Find where the given text appears and provide that cell's center as [X, Y] coordinate. 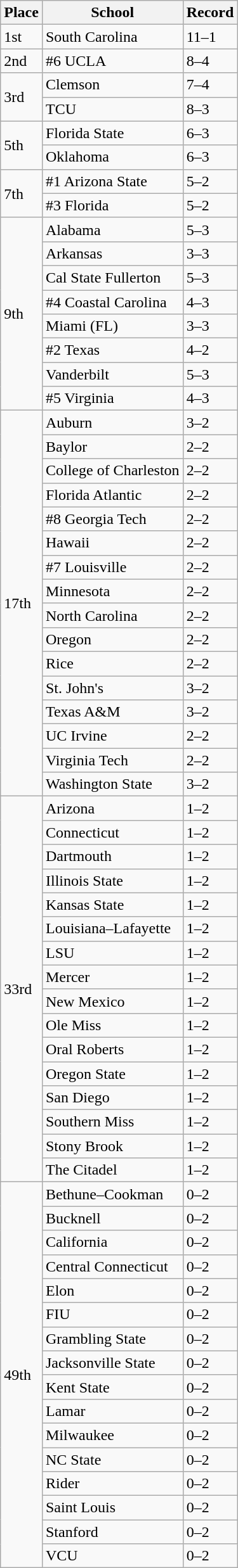
Rider [112, 1484]
Ole Miss [112, 1025]
Southern Miss [112, 1122]
Hawaii [112, 543]
Central Connecticut [112, 1266]
7–4 [210, 85]
Vanderbilt [112, 374]
Oral Roberts [112, 1049]
#7 Louisville [112, 567]
Bethune–Cookman [112, 1194]
Connecticut [112, 832]
Cal State Fullerton [112, 277]
Saint Louis [112, 1508]
33rd [22, 990]
Virginia Tech [112, 760]
#5 Virginia [112, 398]
San Diego [112, 1098]
Bucknell [112, 1218]
South Carolina [112, 37]
#2 Texas [112, 350]
1st [22, 37]
Alabama [112, 229]
Rice [112, 663]
St. John's [112, 687]
Clemson [112, 85]
Elon [112, 1291]
3rd [22, 97]
Oklahoma [112, 157]
Kent State [112, 1387]
Auburn [112, 423]
Stony Brook [112, 1146]
7th [22, 193]
The Citadel [112, 1170]
Lamar [112, 1411]
17th [22, 603]
FIU [112, 1315]
California [112, 1242]
Dartmouth [112, 857]
9th [22, 314]
Miami (FL) [112, 326]
VCU [112, 1556]
Minnesota [112, 591]
#4 Coastal Carolina [112, 302]
Arizona [112, 808]
Florida State [112, 133]
School [112, 13]
Mercer [112, 977]
LSU [112, 953]
#8 Georgia Tech [112, 519]
College of Charleston [112, 471]
Illinois State [112, 881]
11–1 [210, 37]
Jacksonville State [112, 1363]
#1 Arizona State [112, 181]
8–4 [210, 61]
New Mexico [112, 1001]
Oregon State [112, 1074]
Kansas State [112, 905]
Texas A&M [112, 712]
Place [22, 13]
#6 UCLA [112, 61]
TCU [112, 109]
49th [22, 1375]
Washington State [112, 784]
Stanford [112, 1532]
4–2 [210, 350]
2nd [22, 61]
8–3 [210, 109]
UC Irvine [112, 736]
Baylor [112, 447]
Milwaukee [112, 1435]
5th [22, 145]
Arkansas [112, 253]
Louisiana–Lafayette [112, 929]
Florida Atlantic [112, 495]
#3 Florida [112, 205]
Grambling State [112, 1339]
Record [210, 13]
Oregon [112, 639]
North Carolina [112, 615]
NC State [112, 1459]
